Detect which cell encompasses the target text, then output its [X, Y] center coordinate. 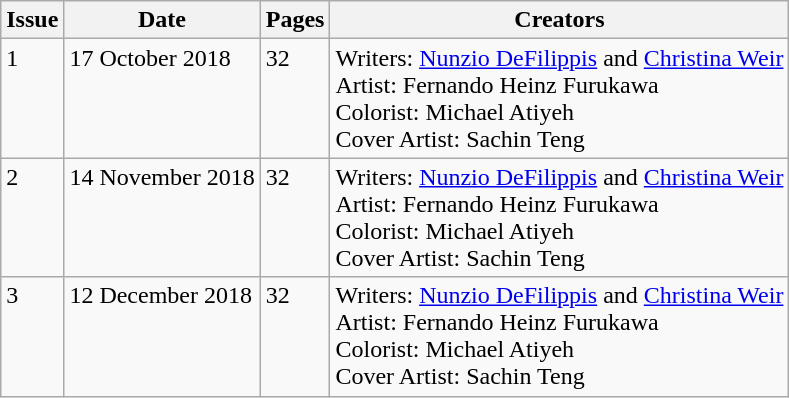
Issue [32, 20]
Creators [560, 20]
3 [32, 336]
Pages [295, 20]
14 November 2018 [162, 218]
2 [32, 218]
17 October 2018 [162, 98]
12 December 2018 [162, 336]
Date [162, 20]
1 [32, 98]
